Pinpoint the cell where the given text exists, returning its (X, Y) midpoint coordinate. 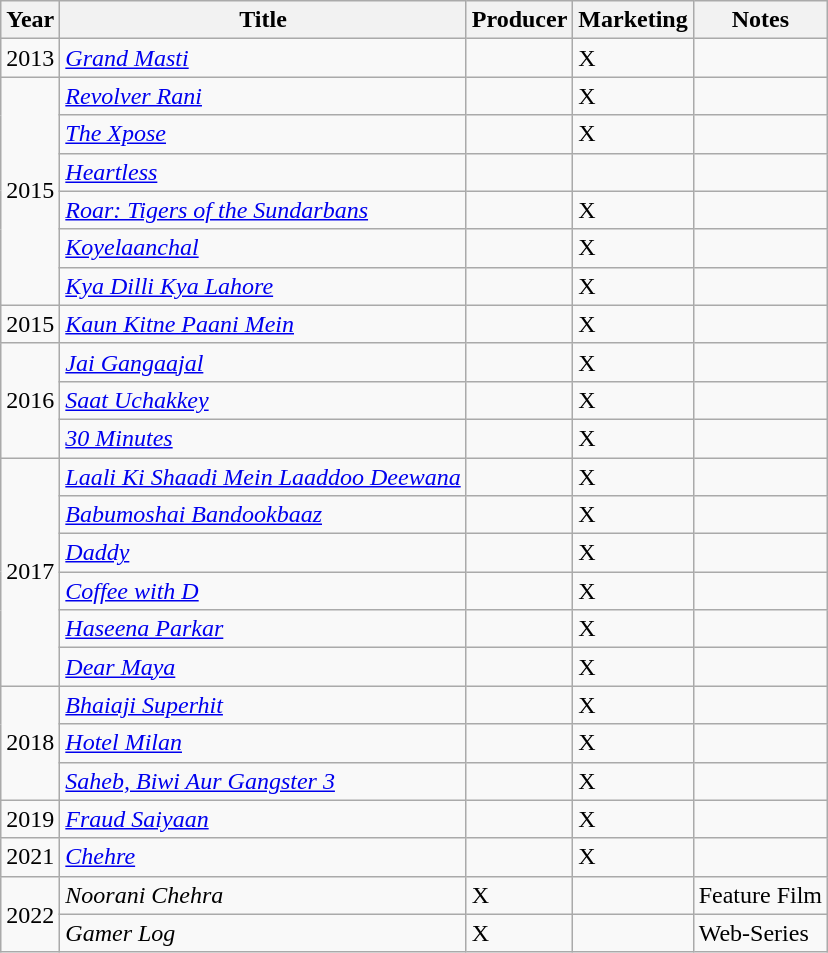
Laali Ki Shaadi Mein Laaddoo Deewana (263, 477)
Babumoshai Bandookbaaz (263, 515)
2021 (30, 857)
2019 (30, 819)
Jai Gangaajal (263, 362)
Title (263, 20)
Year (30, 20)
Grand Masti (263, 58)
30 Minutes (263, 438)
Roar: Tigers of the Sundarbans (263, 210)
Producer (520, 20)
The Xpose (263, 134)
2022 (30, 914)
Saheb, Biwi Aur Gangster 3 (263, 781)
Daddy (263, 553)
Kya Dilli Kya Lahore (263, 286)
2016 (30, 400)
Saat Uchakkey (263, 400)
Noorani Chehra (263, 895)
Heartless (263, 172)
Feature Film (760, 895)
Haseena Parkar (263, 629)
Fraud Saiyaan (263, 819)
Hotel Milan (263, 743)
Bhaiaji Superhit (263, 705)
Notes (760, 20)
Marketing (633, 20)
Chehre (263, 857)
Kaun Kitne Paani Mein (263, 324)
2013 (30, 58)
Web-Series (760, 933)
Revolver Rani (263, 96)
Dear Maya (263, 667)
2018 (30, 743)
Koyelaanchal (263, 248)
Coffee with D (263, 591)
2017 (30, 572)
Gamer Log (263, 933)
